Search for the cell housing the specified text and yield its (X, Y) center coordinate. 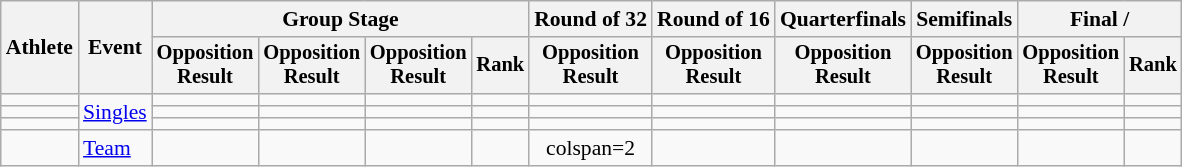
Event (115, 48)
Final / (1099, 19)
Athlete (40, 48)
colspan=2 (590, 148)
Round of 32 (590, 19)
Group Stage (340, 19)
Quarterfinals (843, 19)
Semifinals (964, 19)
Round of 16 (714, 19)
Team (115, 148)
Singles (115, 112)
